Pinpoint the cell where the given text exists, returning its [x, y] midpoint coordinate. 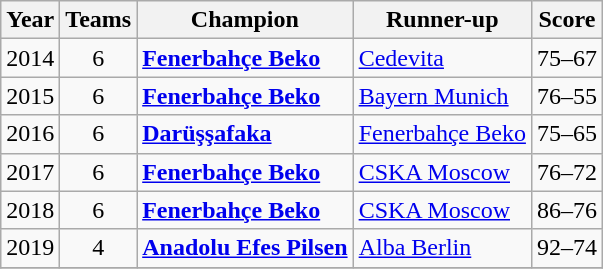
75–67 [566, 58]
92–74 [566, 248]
2017 [30, 172]
Runner-up [442, 20]
Darüşşafaka [245, 134]
4 [98, 248]
2018 [30, 210]
Champion [245, 20]
Bayern Munich [442, 96]
76–72 [566, 172]
86–76 [566, 210]
Cedevita [442, 58]
Alba Berlin [442, 248]
75–65 [566, 134]
Year [30, 20]
76–55 [566, 96]
Score [566, 20]
Anadolu Efes Pilsen [245, 248]
2016 [30, 134]
Teams [98, 20]
2014 [30, 58]
2019 [30, 248]
2015 [30, 96]
